Find where the given text appears and provide that cell's center as (x, y) coordinate. 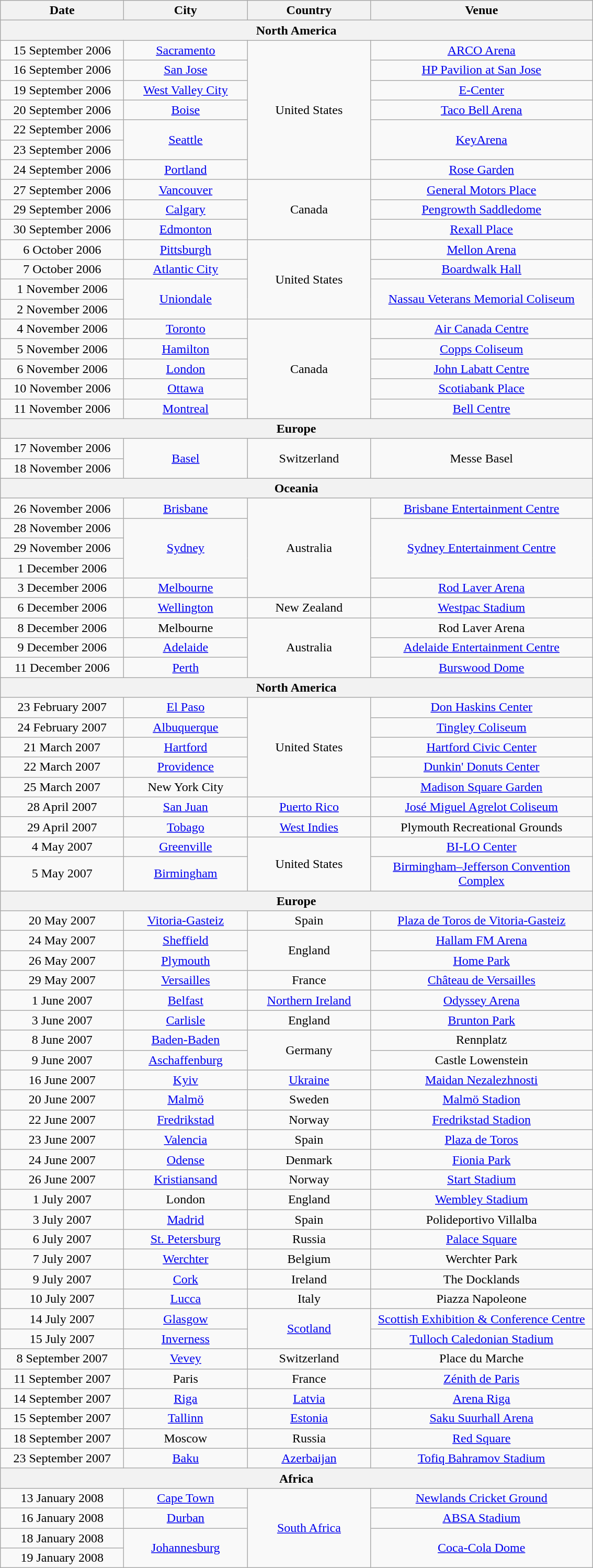
Edmonton (186, 229)
6 November 2006 (62, 369)
15 July 2007 (62, 1339)
Vitoria-Gasteiz (186, 921)
Don Haskins Center (482, 707)
16 September 2006 (62, 70)
Kristiansand (186, 1179)
11 December 2006 (62, 668)
Pengrowth Saddledome (482, 209)
Ottawa (186, 389)
West Indies (309, 827)
4 May 2007 (62, 847)
Sacramento (186, 50)
5 May 2007 (62, 874)
19 September 2006 (62, 90)
Messe Basel (482, 458)
Scottish Exhibition & Conference Centre (482, 1319)
Plaza de Toros (482, 1140)
Scotiabank Place (482, 389)
Calgary (186, 209)
15 September 2006 (62, 50)
10 November 2006 (62, 389)
Denmark (309, 1159)
San Juan (186, 807)
28 November 2006 (62, 528)
Versailles (186, 980)
Madison Square Garden (482, 787)
9 July 2007 (62, 1279)
Wellington (186, 608)
6 December 2006 (62, 608)
24 September 2006 (62, 170)
9 December 2006 (62, 648)
23 September 2006 (62, 150)
San Jose (186, 70)
6 October 2006 (62, 250)
Italy (309, 1299)
Sweden (309, 1100)
Portland (186, 170)
16 June 2007 (62, 1080)
Taco Bell Arena (482, 110)
BI-LO Center (482, 847)
Tingley Coliseum (482, 727)
8 September 2007 (62, 1359)
Belfast (186, 1000)
1 June 2007 (62, 1000)
El Paso (186, 707)
30 September 2006 (62, 229)
29 November 2006 (62, 548)
4 November 2006 (62, 329)
3 June 2007 (62, 1020)
Ireland (309, 1279)
Sydney Entertainment Centre (482, 548)
6 July 2007 (62, 1239)
Arena Riga (482, 1398)
New York City (186, 787)
22 March 2007 (62, 767)
ARCO Arena (482, 50)
29 April 2007 (62, 827)
Fredrikstad Stadion (482, 1120)
Moscow (186, 1438)
Cork (186, 1279)
22 September 2006 (62, 130)
Piazza Napoleone (482, 1299)
20 May 2007 (62, 921)
24 February 2007 (62, 727)
11 September 2007 (62, 1379)
5 November 2006 (62, 349)
Palace Square (482, 1239)
Home Park (482, 961)
Baku (186, 1458)
Château de Versailles (482, 980)
Belgium (309, 1259)
Tulloch Caledonian Stadium (482, 1339)
Paris (186, 1379)
New Zealand (309, 608)
HP Pavilion at San Jose (482, 70)
Maidan Nezalezhnosti (482, 1080)
1 July 2007 (62, 1199)
Odyssey Arena (482, 1000)
Montreal (186, 409)
Northern Ireland (309, 1000)
16 January 2008 (62, 1518)
14 July 2007 (62, 1319)
José Miguel Agrelot Coliseum (482, 807)
Venue (482, 10)
Carlisle (186, 1020)
Brisbane Entertainment Centre (482, 508)
Ukraine (309, 1080)
1 November 2006 (62, 289)
Red Square (482, 1438)
E-Center (482, 90)
Germany (309, 1050)
Burswood Dome (482, 668)
St. Petersburg (186, 1239)
Greenville (186, 847)
Hamilton (186, 349)
Boardwalk Hall (482, 269)
14 September 2007 (62, 1398)
18 November 2006 (62, 468)
Malmö (186, 1100)
Dunkin' Donuts Center (482, 767)
Toronto (186, 329)
Plaza de Toros de Vitoria-Gasteiz (482, 921)
Basel (186, 458)
9 June 2007 (62, 1060)
Brunton Park (482, 1020)
General Motors Place (482, 189)
2 November 2006 (62, 309)
Sheffield (186, 941)
Hallam FM Arena (482, 941)
23 September 2007 (62, 1458)
Boise (186, 110)
Place du Marche (482, 1359)
Country (309, 10)
Valencia (186, 1140)
Mellon Arena (482, 250)
City (186, 10)
Wembley Stadium (482, 1199)
West Valley City (186, 90)
Seattle (186, 140)
Kyiv (186, 1080)
Rose Garden (482, 170)
Odense (186, 1159)
24 May 2007 (62, 941)
Sydney (186, 548)
3 July 2007 (62, 1220)
Latvia (309, 1398)
Rexall Place (482, 229)
27 September 2006 (62, 189)
13 January 2008 (62, 1498)
Tobago (186, 827)
Adelaide (186, 648)
28 April 2007 (62, 807)
22 June 2007 (62, 1120)
Zénith de Paris (482, 1379)
17 November 2006 (62, 448)
1 December 2006 (62, 568)
3 December 2006 (62, 588)
Start Stadium (482, 1179)
Baden-Baden (186, 1040)
Malmö Stadion (482, 1100)
Azerbaijan (309, 1458)
23 June 2007 (62, 1140)
8 June 2007 (62, 1040)
Aschaffenburg (186, 1060)
Lucca (186, 1299)
Saku Suurhall Arena (482, 1418)
Durban (186, 1518)
Brisbane (186, 508)
20 June 2007 (62, 1100)
Rennplatz (482, 1040)
Perth (186, 668)
Tallinn (186, 1418)
Johannesburg (186, 1548)
Vevey (186, 1359)
Hartford Civic Center (482, 747)
ABSA Stadium (482, 1518)
25 March 2007 (62, 787)
Copps Coliseum (482, 349)
26 June 2007 (62, 1179)
Puerto Rico (309, 807)
Atlantic City (186, 269)
18 January 2008 (62, 1538)
KeyArena (482, 140)
Albuquerque (186, 727)
Plymouth Recreational Grounds (482, 827)
Tofiq Bahramov Stadium (482, 1458)
Castle Lowenstein (482, 1060)
Uniondale (186, 299)
Adelaide Entertainment Centre (482, 648)
Air Canada Centre (482, 329)
11 November 2006 (62, 409)
Date (62, 10)
Polideportivo Villalba (482, 1220)
20 September 2006 (62, 110)
Plymouth (186, 961)
15 September 2007 (62, 1418)
Africa (297, 1478)
Pittsburgh (186, 250)
Hartford (186, 747)
Estonia (309, 1418)
Oceania (297, 488)
Newlands Cricket Ground (482, 1498)
7 July 2007 (62, 1259)
Riga (186, 1398)
Werchter Park (482, 1259)
Inverness (186, 1339)
Providence (186, 767)
Fredrikstad (186, 1120)
26 May 2007 (62, 961)
Fionia Park (482, 1159)
10 July 2007 (62, 1299)
Bell Centre (482, 409)
Scotland (309, 1329)
Madrid (186, 1220)
29 September 2006 (62, 209)
Nassau Veterans Memorial Coliseum (482, 299)
Coca-Cola Dome (482, 1548)
23 February 2007 (62, 707)
21 March 2007 (62, 747)
Werchter (186, 1259)
24 June 2007 (62, 1159)
7 October 2006 (62, 269)
29 May 2007 (62, 980)
19 January 2008 (62, 1558)
Birmingham–Jefferson Convention Complex (482, 874)
18 September 2007 (62, 1438)
Glasgow (186, 1319)
Birmingham (186, 874)
Vancouver (186, 189)
Cape Town (186, 1498)
8 December 2006 (62, 628)
John Labatt Centre (482, 369)
The Docklands (482, 1279)
26 November 2006 (62, 508)
Westpac Stadium (482, 608)
South Africa (309, 1528)
